From the cell containing the given text, extract its center point as [x, y] coordinate. 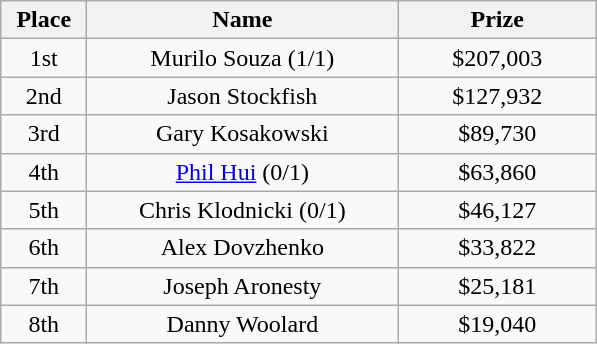
4th [44, 172]
Alex Dovzhenko [242, 248]
Phil Hui (0/1) [242, 172]
Danny Woolard [242, 324]
Murilo Souza (1/1) [242, 58]
$89,730 [498, 134]
Chris Klodnicki (0/1) [242, 210]
3rd [44, 134]
Name [242, 20]
Gary Kosakowski [242, 134]
$25,181 [498, 286]
$63,860 [498, 172]
8th [44, 324]
$127,932 [498, 96]
$33,822 [498, 248]
6th [44, 248]
$19,040 [498, 324]
$207,003 [498, 58]
5th [44, 210]
Jason Stockfish [242, 96]
1st [44, 58]
Prize [498, 20]
Joseph Aronesty [242, 286]
7th [44, 286]
2nd [44, 96]
Place [44, 20]
$46,127 [498, 210]
